Identify which cell holds the provided text, then report its (x, y) central coordinate. 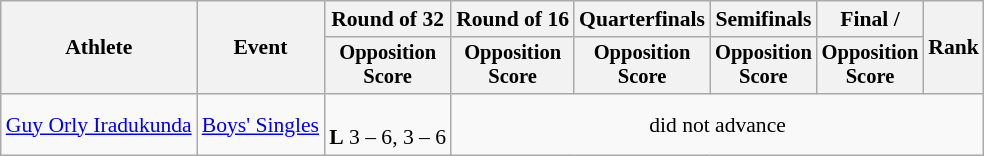
Rank (954, 48)
Event (260, 48)
Boys' Singles (260, 124)
Round of 32 (388, 19)
Guy Orly Iradukunda (99, 124)
Final / (870, 19)
Semifinals (764, 19)
L 3 – 6, 3 – 6 (388, 124)
Round of 16 (512, 19)
Quarterfinals (642, 19)
Athlete (99, 48)
did not advance (718, 124)
